Capture the cell that displays the provided text and extract its (x, y) central coordinate. 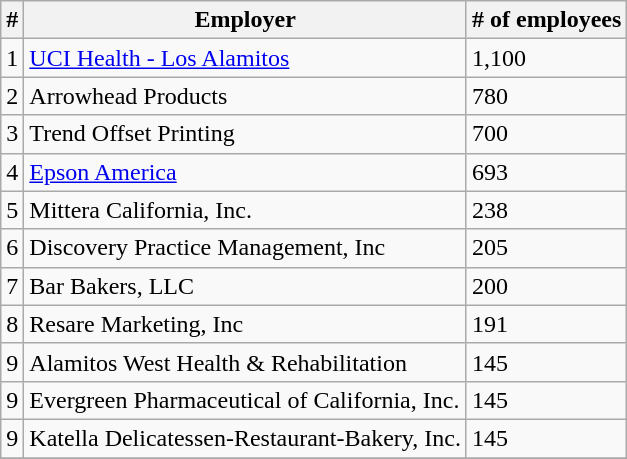
4 (12, 172)
Discovery Practice Management, Inc (246, 248)
Bar Bakers, LLC (246, 286)
Arrowhead Products (246, 96)
700 (546, 134)
# of employees (546, 20)
Trend Offset Printing (246, 134)
200 (546, 286)
7 (12, 286)
1,100 (546, 58)
205 (546, 248)
1 (12, 58)
Evergreen Pharmaceutical of California, Inc. (246, 400)
Katella Delicatessen-Restaurant-Bakery, Inc. (246, 438)
Employer (246, 20)
Epson America (246, 172)
6 (12, 248)
Resare Marketing, Inc (246, 324)
191 (546, 324)
3 (12, 134)
5 (12, 210)
Mittera California, Inc. (246, 210)
780 (546, 96)
2 (12, 96)
Alamitos West Health & Rehabilitation (246, 362)
8 (12, 324)
UCI Health - Los Alamitos (246, 58)
# (12, 20)
238 (546, 210)
693 (546, 172)
